Return the [X, Y] coordinate for the center point of the cell that contains the specified text.  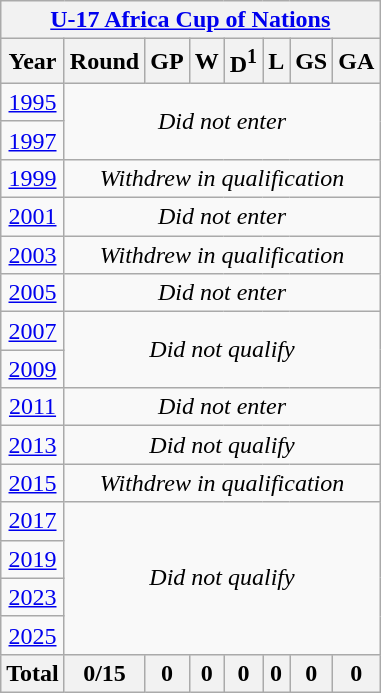
2005 [33, 293]
2025 [33, 635]
1997 [33, 140]
GA [356, 62]
2001 [33, 217]
1999 [33, 178]
W [206, 62]
2019 [33, 559]
2017 [33, 521]
Total [33, 673]
0/15 [104, 673]
L [276, 62]
2013 [33, 445]
U-17 Africa Cup of Nations [190, 20]
2003 [33, 255]
D1 [243, 62]
GP [167, 62]
2023 [33, 597]
2011 [33, 407]
1995 [33, 102]
2007 [33, 331]
2015 [33, 483]
Round [104, 62]
GS [312, 62]
2009 [33, 369]
Year [33, 62]
